Search for the cell housing the specified text and yield its [X, Y] center coordinate. 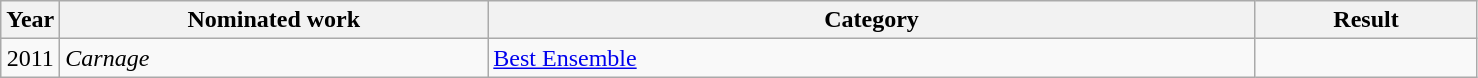
Nominated work [274, 20]
Carnage [274, 58]
Category [872, 20]
Result [1366, 20]
Year [30, 20]
2011 [30, 58]
Best Ensemble [872, 58]
